Detect which cell encompasses the target text, then output its [X, Y] center coordinate. 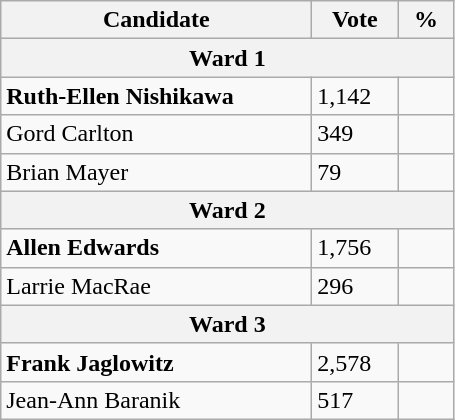
1,756 [355, 248]
Candidate [156, 20]
Ward 1 [228, 58]
Larrie MacRae [156, 286]
% [426, 20]
349 [355, 134]
Allen Edwards [156, 248]
296 [355, 286]
Frank Jaglowitz [156, 362]
Brian Mayer [156, 172]
Gord Carlton [156, 134]
79 [355, 172]
Ward 3 [228, 324]
2,578 [355, 362]
Ruth-Ellen Nishikawa [156, 96]
Jean-Ann Baranik [156, 400]
Ward 2 [228, 210]
1,142 [355, 96]
517 [355, 400]
Vote [355, 20]
